Capture the cell that displays the provided text and extract its [x, y] central coordinate. 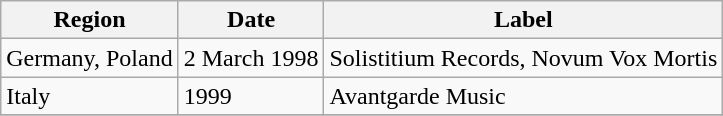
1999 [251, 96]
Region [90, 20]
Germany, Poland [90, 58]
Italy [90, 96]
Avantgarde Music [524, 96]
Date [251, 20]
Label [524, 20]
2 March 1998 [251, 58]
Solistitium Records, Novum Vox Mortis [524, 58]
